Return the (X, Y) coordinate for the center point of the cell that contains the specified text.  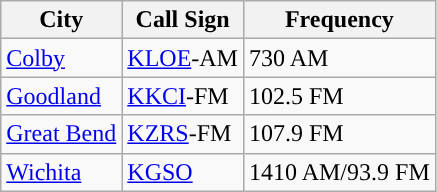
KLOE-AM (183, 58)
Great Bend (62, 134)
730 AM (339, 58)
KKCI-FM (183, 96)
City (62, 20)
Goodland (62, 96)
KZRS-FM (183, 134)
Call Sign (183, 20)
Wichita (62, 172)
102.5 FM (339, 96)
107.9 FM (339, 134)
1410 AM/93.9 FM (339, 172)
Colby (62, 58)
KGSO (183, 172)
Frequency (339, 20)
